Scan for the cell matching the given text and deliver its (x, y) coordinate at center. 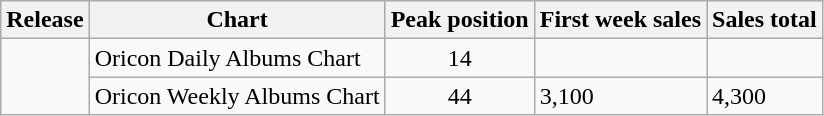
Oricon Daily Albums Chart (237, 58)
Chart (237, 20)
44 (460, 96)
Peak position (460, 20)
4,300 (765, 96)
First week sales (620, 20)
Oricon Weekly Albums Chart (237, 96)
3,100 (620, 96)
14 (460, 58)
Sales total (765, 20)
Release (45, 20)
